Return the [x, y] coordinate for the center point of the cell that contains the specified text.  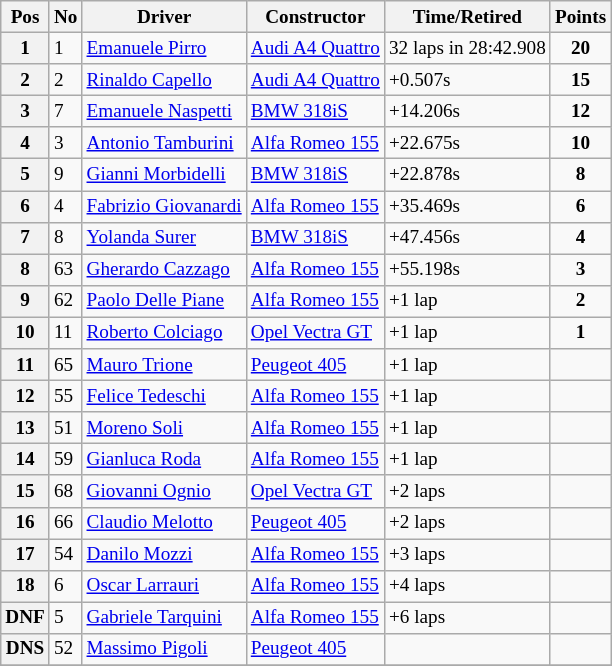
+47.456s [467, 238]
66 [66, 523]
52 [66, 649]
Fabrizio Giovanardi [164, 206]
20 [580, 48]
Constructor [315, 17]
68 [66, 491]
Oscar Larrauri [164, 586]
Paolo Delle Piane [164, 301]
Yolanda Surer [164, 238]
Gabriele Tarquini [164, 618]
55 [66, 396]
Gherardo Cazzago [164, 270]
59 [66, 460]
Moreno Soli [164, 428]
+6 laps [467, 618]
+0.507s [467, 80]
63 [66, 270]
+4 laps [467, 586]
Gianni Morbidelli [164, 175]
Roberto Colciago [164, 333]
13 [26, 428]
+3 laps [467, 554]
Emanuele Naspetti [164, 111]
51 [66, 428]
Claudio Melotto [164, 523]
Giovanni Ognio [164, 491]
DNF [26, 618]
Pos [26, 17]
Danilo Mozzi [164, 554]
16 [26, 523]
Gianluca Roda [164, 460]
+14.206s [467, 111]
32 laps in 28:42.908 [467, 48]
+22.878s [467, 175]
No [66, 17]
Felice Tedeschi [164, 396]
+22.675s [467, 143]
DNS [26, 649]
14 [26, 460]
18 [26, 586]
65 [66, 365]
+35.469s [467, 206]
62 [66, 301]
Mauro Trione [164, 365]
Massimo Pigoli [164, 649]
Time/Retired [467, 17]
54 [66, 554]
Driver [164, 17]
17 [26, 554]
Rinaldo Capello [164, 80]
Points [580, 17]
Emanuele Pirro [164, 48]
+55.198s [467, 270]
Antonio Tamburini [164, 143]
